For the text-containing cell, return its midpoint in [X, Y] coordinate format. 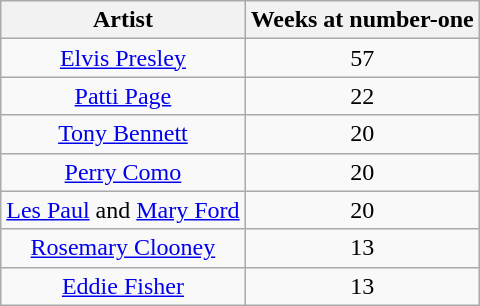
Rosemary Clooney [123, 248]
Elvis Presley [123, 58]
Patti Page [123, 96]
Eddie Fisher [123, 286]
Perry Como [123, 172]
Artist [123, 20]
Les Paul and Mary Ford [123, 210]
22 [362, 96]
57 [362, 58]
Tony Bennett [123, 134]
Weeks at number-one [362, 20]
